Determine the (x, y) coordinate at the center of the cell enclosing the given text.  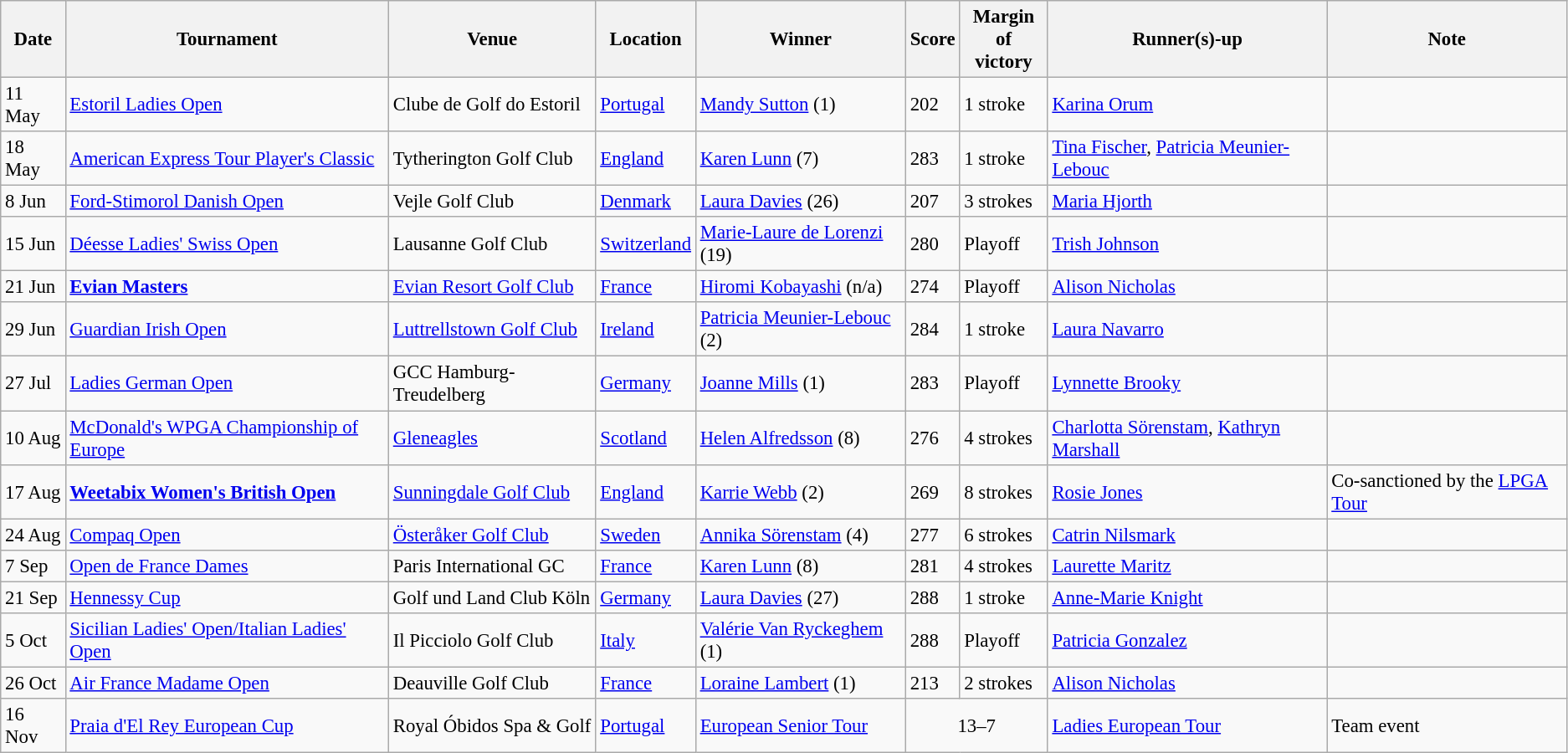
2 strokes (1004, 683)
Ford-Stimorol Danish Open (227, 202)
Karen Lunn (8) (800, 566)
Evian Resort Golf Club (492, 287)
Valérie Van Ryckeghem (1) (800, 641)
Co-sanctioned by the LPGA Tour (1448, 492)
Joanne Mills (1) (800, 383)
Laurette Maritz (1187, 566)
Karrie Webb (2) (800, 492)
Winner (800, 39)
Maria Hjorth (1187, 202)
Open de France Dames (227, 566)
Trish Johnson (1187, 244)
Patricia Meunier-Lebouc (2) (800, 330)
Tournament (227, 39)
5 Oct (33, 641)
10 Aug (33, 438)
Italy (646, 641)
Tytherington Golf Club (492, 159)
Margin ofvictory (1004, 39)
Karen Lunn (7) (800, 159)
Déesse Ladies' Swiss Open (227, 244)
Guardian Irish Open (227, 330)
Marie-Laure de Lorenzi (19) (800, 244)
Rosie Jones (1187, 492)
17 Aug (33, 492)
15 Jun (33, 244)
Laura Navarro (1187, 330)
280 (932, 244)
Lausanne Golf Club (492, 244)
Laura Davies (26) (800, 202)
6 strokes (1004, 535)
Laura Davies (27) (800, 597)
Venue (492, 39)
16 Nov (33, 726)
Luttrellstown Golf Club (492, 330)
Runner(s)-up (1187, 39)
Catrin Nilsmark (1187, 535)
276 (932, 438)
202 (932, 105)
Denmark (646, 202)
284 (932, 330)
3 strokes (1004, 202)
Gleneagles (492, 438)
Air France Madame Open (227, 683)
21 Jun (33, 287)
Location (646, 39)
Mandy Sutton (1) (800, 105)
Date (33, 39)
8 Jun (33, 202)
29 Jun (33, 330)
274 (932, 287)
8 strokes (1004, 492)
Tina Fischer, Patricia Meunier-Lebouc (1187, 159)
European Senior Tour (800, 726)
Annika Sörenstam (4) (800, 535)
Ladies German Open (227, 383)
18 May (33, 159)
Hennessy Cup (227, 597)
Royal Óbidos Spa & Golf (492, 726)
213 (932, 683)
Loraine Lambert (1) (800, 683)
Compaq Open (227, 535)
Helen Alfredsson (8) (800, 438)
269 (932, 492)
Evian Masters (227, 287)
Note (1448, 39)
13–7 (976, 726)
Sicilian Ladies' Open/Italian Ladies' Open (227, 641)
Switzerland (646, 244)
7 Sep (33, 566)
Vejle Golf Club (492, 202)
Ladies European Tour (1187, 726)
Lynnette Brooky (1187, 383)
Österåker Golf Club (492, 535)
Paris International GC (492, 566)
Scotland (646, 438)
Praia d'El Rey European Cup (227, 726)
Golf und Land Club Köln (492, 597)
21 Sep (33, 597)
26 Oct (33, 683)
281 (932, 566)
Il Picciolo Golf Club (492, 641)
Sunningdale Golf Club (492, 492)
GCC Hamburg-Treudelberg (492, 383)
11 May (33, 105)
Deauville Golf Club (492, 683)
Patricia Gonzalez (1187, 641)
24 Aug (33, 535)
Charlotta Sörenstam, Kathryn Marshall (1187, 438)
Hiromi Kobayashi (n/a) (800, 287)
27 Jul (33, 383)
Score (932, 39)
American Express Tour Player's Classic (227, 159)
Sweden (646, 535)
McDonald's WPGA Championship of Europe (227, 438)
277 (932, 535)
Ireland (646, 330)
Anne-Marie Knight (1187, 597)
Team event (1448, 726)
Estoril Ladies Open (227, 105)
Karina Orum (1187, 105)
207 (932, 202)
Weetabix Women's British Open (227, 492)
Clube de Golf do Estoril (492, 105)
